From the cell containing the given text, extract its center point as (x, y) coordinate. 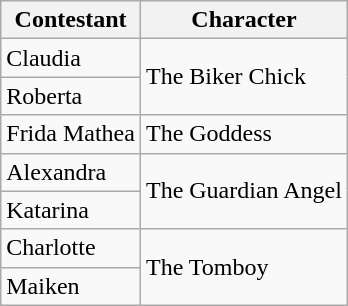
Frida Mathea (71, 134)
Katarina (71, 210)
Contestant (71, 20)
Alexandra (71, 172)
The Guardian Angel (244, 191)
Charlotte (71, 248)
Roberta (71, 96)
Maiken (71, 286)
Character (244, 20)
The Tomboy (244, 267)
The Goddess (244, 134)
Claudia (71, 58)
The Biker Chick (244, 77)
